Extract the (X, Y) coordinate from the center of the cell holding the provided text.  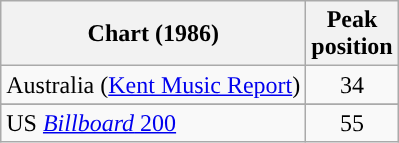
US Billboard 200 (154, 123)
Peakposition (352, 34)
Australia (Kent Music Report) (154, 85)
Chart (1986) (154, 34)
55 (352, 123)
34 (352, 85)
